Determine the (X, Y) coordinate at the center of the cell enclosing the given text.  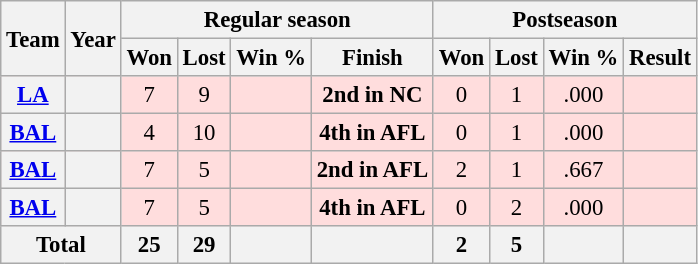
10 (204, 133)
Postseason (564, 20)
Total (61, 245)
LA (33, 95)
4 (149, 133)
Result (660, 58)
9 (204, 95)
29 (204, 245)
Finish (372, 58)
25 (149, 245)
Regular season (277, 20)
.667 (583, 170)
Year (93, 38)
2nd in AFL (372, 170)
Team (33, 38)
2nd in NC (372, 95)
